Capture the cell that displays the provided text and extract its [x, y] central coordinate. 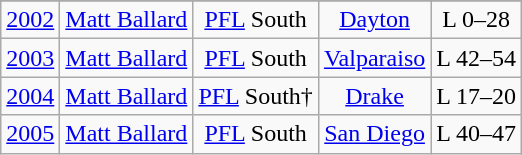
L 17–20 [476, 96]
L 40–47 [476, 134]
2002 [30, 20]
2003 [30, 58]
L 42–54 [476, 58]
Dayton [374, 20]
Drake [374, 96]
L 0–28 [476, 20]
2004 [30, 96]
San Diego [374, 134]
2005 [30, 134]
PFL South† [256, 96]
Valparaiso [374, 58]
